Output the [X, Y] coordinate of the center of the cell containing the given text.  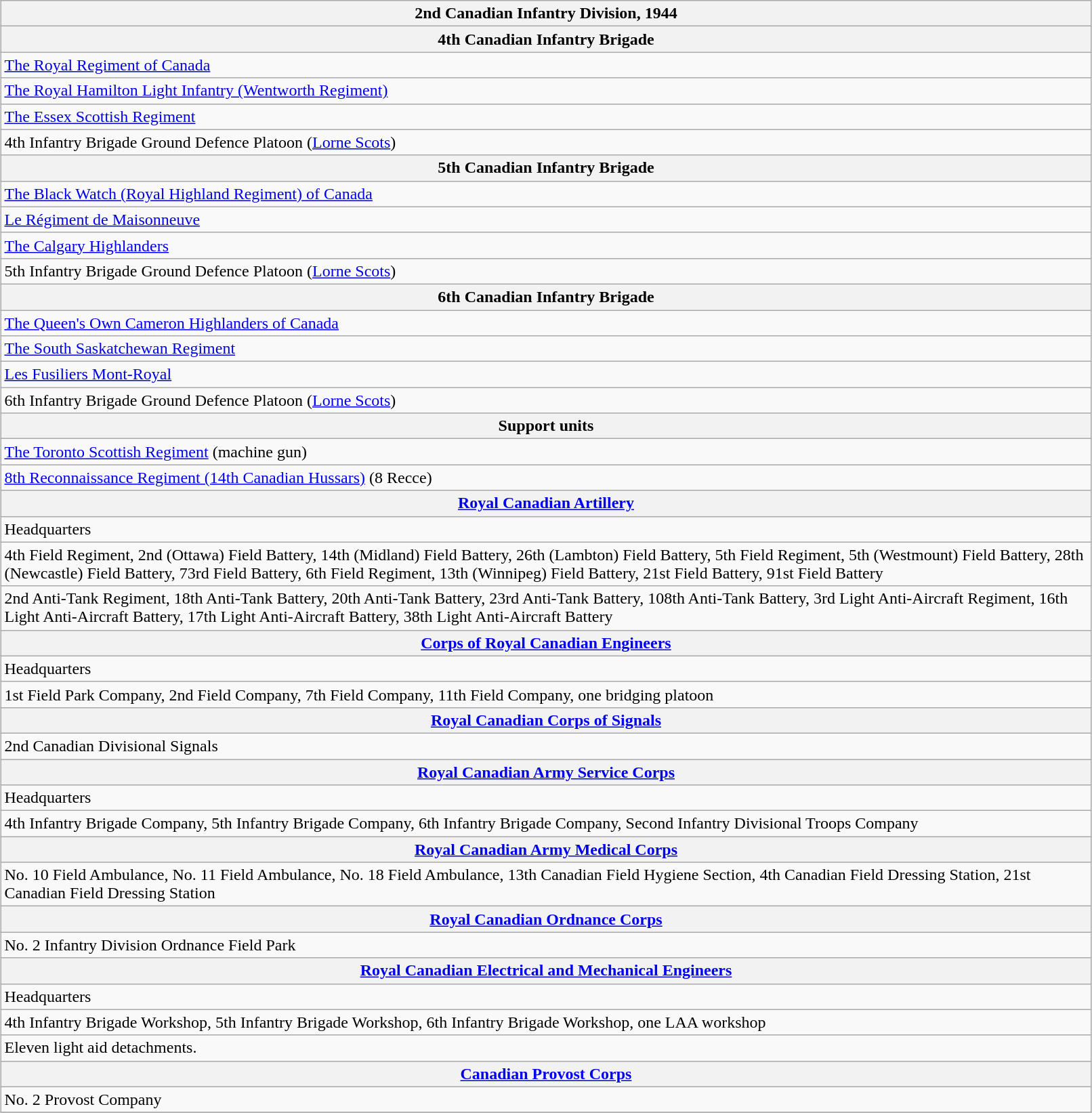
8th Reconnaissance Regiment (14th Canadian Hussars) (8 Recce) [546, 478]
The Queen's Own Cameron Highlanders of Canada [546, 323]
No. 2 Infantry Division Ordnance Field Park [546, 945]
Corps of Royal Canadian Engineers [546, 643]
The Black Watch (Royal Highland Regiment) of Canada [546, 194]
Royal Canadian Corps of Signals [546, 720]
The Essex Scottish Regiment [546, 117]
2nd Canadian Divisional Signals [546, 746]
Les Fusiliers Mont-Royal [546, 375]
No. 2 Provost Company [546, 1099]
Royal Canadian Ordnance Corps [546, 919]
6th Infantry Brigade Ground Defence Platoon (Lorne Scots) [546, 400]
5th Canadian Infantry Brigade [546, 168]
2nd Canadian Infantry Division, 1944 [546, 14]
Le Régiment de Maisonneuve [546, 219]
6th Canadian Infantry Brigade [546, 297]
Canadian Provost Corps [546, 1074]
The Royal Regiment of Canada [546, 65]
The Toronto Scottish Regiment (machine gun) [546, 452]
Eleven light aid detachments. [546, 1048]
4th Infantry Brigade Workshop, 5th Infantry Brigade Workshop, 6th Infantry Brigade Workshop, one LAA workshop [546, 1022]
Support units [546, 426]
4th Canadian Infantry Brigade [546, 39]
1st Field Park Company, 2nd Field Company, 7th Field Company, 11th Field Company, one bridging platoon [546, 694]
The Royal Hamilton Light Infantry (Wentworth Regiment) [546, 91]
The Calgary Highlanders [546, 245]
Royal Canadian Army Medical Corps [546, 849]
The South Saskatchewan Regiment [546, 349]
4th Infantry Brigade Ground Defence Platoon (Lorne Scots) [546, 142]
5th Infantry Brigade Ground Defence Platoon (Lorne Scots) [546, 271]
4th Infantry Brigade Company, 5th Infantry Brigade Company, 6th Infantry Brigade Company, Second Infantry Divisional Troops Company [546, 824]
Royal Canadian Electrical and Mechanical Engineers [546, 971]
Royal Canadian Army Service Corps [546, 772]
Royal Canadian Artillery [546, 503]
